Provide the [x, y] coordinate of the cell's center where the given text is located.  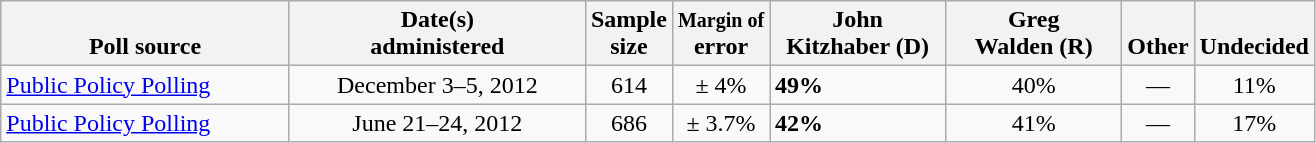
17% [1254, 123]
± 3.7% [720, 123]
11% [1254, 85]
Poll source [146, 34]
Margin oferror [720, 34]
49% [858, 85]
GregWalden (R) [1034, 34]
42% [858, 123]
Samplesize [628, 34]
± 4% [720, 85]
40% [1034, 85]
Other [1158, 34]
Date(s)administered [437, 34]
686 [628, 123]
614 [628, 85]
41% [1034, 123]
Undecided [1254, 34]
JohnKitzhaber (D) [858, 34]
June 21–24, 2012 [437, 123]
December 3–5, 2012 [437, 85]
